Pinpoint the cell where the given text exists, returning its [x, y] midpoint coordinate. 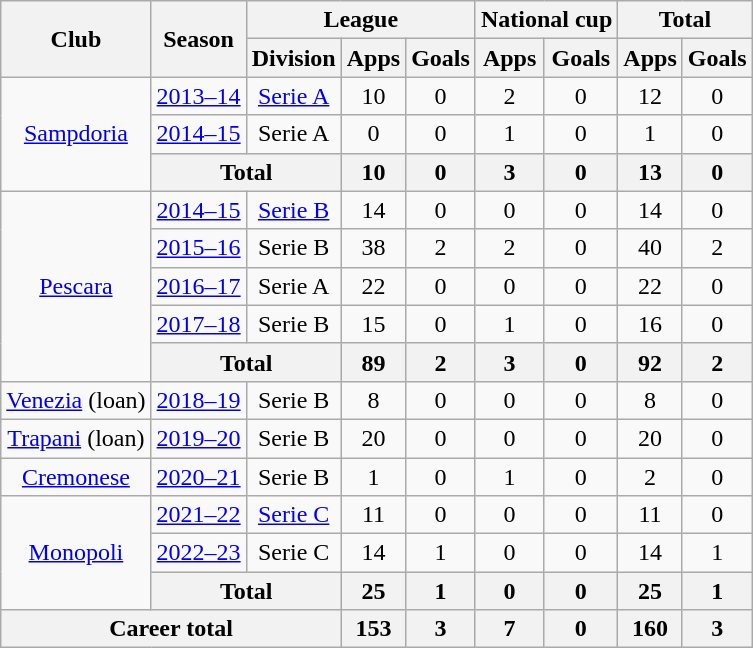
15 [373, 324]
2019–20 [198, 438]
89 [373, 362]
League [360, 20]
Monopoli [76, 553]
40 [650, 248]
2016–17 [198, 286]
Division [294, 58]
2017–18 [198, 324]
Pescara [76, 286]
16 [650, 324]
Career total [171, 629]
2020–21 [198, 477]
2013–14 [198, 96]
92 [650, 362]
2018–19 [198, 400]
13 [650, 172]
Trapani (loan) [76, 438]
Venezia (loan) [76, 400]
12 [650, 96]
Cremonese [76, 477]
38 [373, 248]
Season [198, 39]
2015–16 [198, 248]
153 [373, 629]
160 [650, 629]
Sampdoria [76, 134]
2022–23 [198, 553]
7 [509, 629]
2021–22 [198, 515]
Club [76, 39]
National cup [546, 20]
